Capture the cell that displays the provided text and extract its [X, Y] central coordinate. 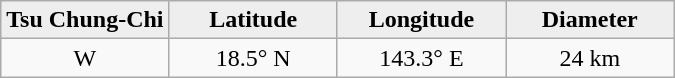
Tsu Chung-Chi [85, 20]
24 km [590, 58]
143.3° E [421, 58]
W [85, 58]
Longitude [421, 20]
Latitude [253, 20]
Diameter [590, 20]
18.5° N [253, 58]
